Pinpoint the cell where the given text exists, returning its (X, Y) midpoint coordinate. 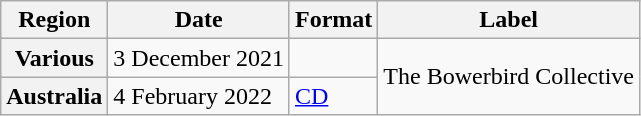
3 December 2021 (199, 58)
Date (199, 20)
The Bowerbird Collective (509, 77)
CD (333, 96)
Various (54, 58)
Region (54, 20)
4 February 2022 (199, 96)
Format (333, 20)
Australia (54, 96)
Label (509, 20)
